Scan for the cell matching the given text and deliver its [x, y] coordinate at center. 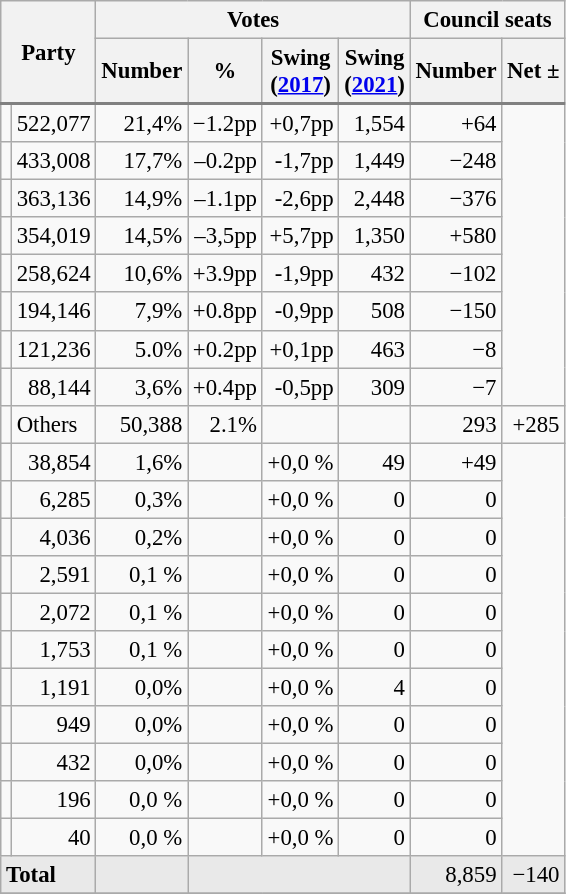
+49 [456, 462]
21,4% [142, 123]
309 [374, 387]
463 [374, 349]
1,449 [374, 161]
258,624 [54, 274]
-2,6pp [300, 199]
1,350 [374, 236]
% [226, 72]
14,5% [142, 236]
−376 [456, 199]
–3,5pp [226, 236]
−150 [456, 312]
–0.2pp [226, 161]
+0.4pp [226, 387]
1,554 [374, 123]
2.1% [226, 424]
4,036 [54, 537]
17,7% [142, 161]
+5,7pp [300, 236]
293 [456, 424]
+64 [456, 123]
8,859 [456, 875]
4 [374, 688]
Swing (2021) [374, 72]
949 [54, 725]
Party [48, 52]
Others [54, 424]
0,3% [142, 500]
−7 [456, 387]
+0,7pp [300, 123]
−248 [456, 161]
1,753 [54, 650]
Net ± [534, 72]
0,2% [142, 537]
1,6% [142, 462]
1,191 [54, 688]
+580 [456, 236]
508 [374, 312]
2,448 [374, 199]
–1.1pp [226, 199]
522,077 [54, 123]
433,008 [54, 161]
-0,9pp [300, 312]
+285 [534, 424]
2,072 [54, 612]
6,285 [54, 500]
121,236 [54, 349]
Votes [253, 20]
+3.9pp [226, 274]
354,019 [54, 236]
-1,9pp [300, 274]
Swing (2017) [300, 72]
14,9% [142, 199]
+0.2pp [226, 349]
49 [374, 462]
2,591 [54, 575]
196 [54, 800]
38,854 [54, 462]
Council seats [488, 20]
7,9% [142, 312]
Total [48, 875]
3,6% [142, 387]
194,146 [54, 312]
5.0% [142, 349]
+0.8pp [226, 312]
40 [54, 838]
−140 [534, 875]
10,6% [142, 274]
−102 [456, 274]
+0,1pp [300, 349]
50,388 [142, 424]
-0,5pp [300, 387]
88,144 [54, 387]
-1,7pp [300, 161]
−1.2pp [226, 123]
−8 [456, 349]
363,136 [54, 199]
